Capture the cell that displays the provided text and extract its (X, Y) central coordinate. 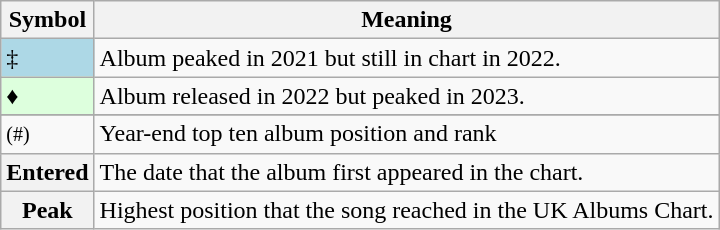
Album peaked in 2021 but still in chart in 2022. (406, 58)
(#) (48, 134)
‡ (48, 58)
♦ (48, 96)
Year-end top ten album position and rank (406, 134)
Album released in 2022 but peaked in 2023. (406, 96)
Entered (48, 172)
Highest position that the song reached in the UK Albums Chart. (406, 210)
The date that the album first appeared in the chart. (406, 172)
Peak (48, 210)
Meaning (406, 20)
Symbol (48, 20)
